Provide the (x, y) coordinate of the cell's center where the given text is located.  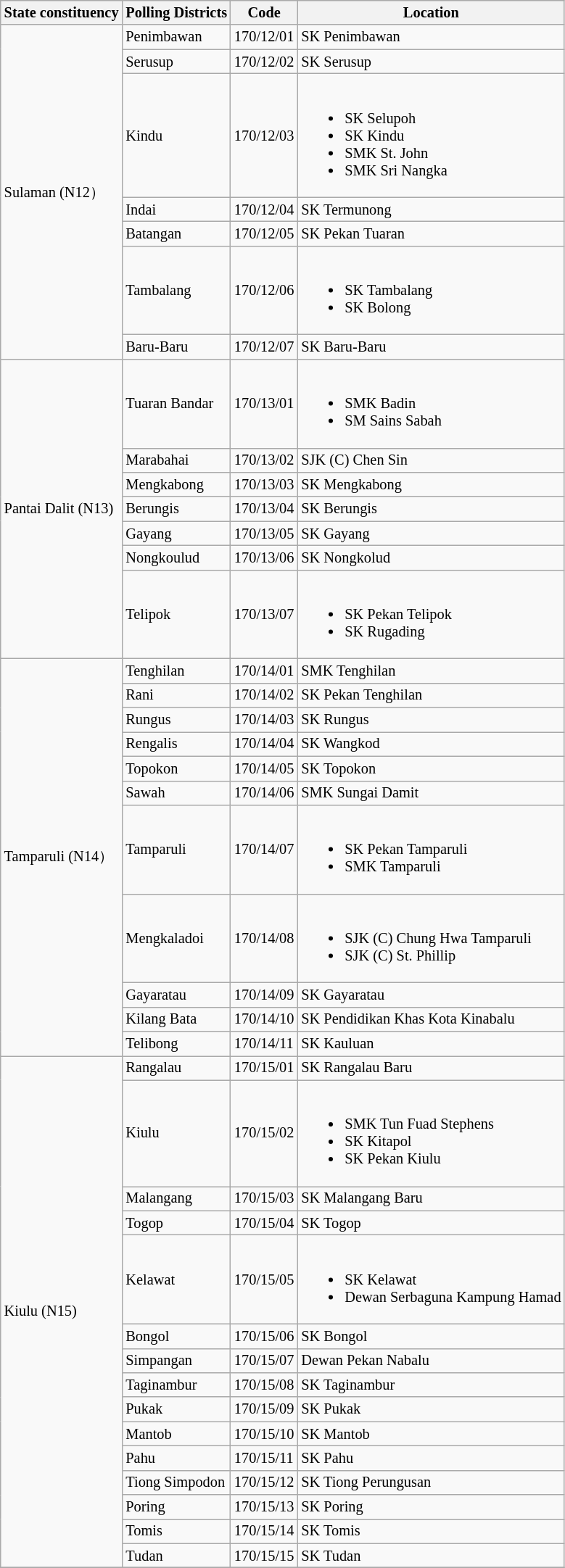
Kilang Bata (176, 1019)
170/13/04 (264, 509)
SK Tomis (431, 1531)
Tambalang (176, 290)
SMK Tenghilan (431, 671)
Serusup (176, 62)
170/15/11 (264, 1458)
SK Rangalau Baru (431, 1068)
Tiong Simpodon (176, 1482)
SK Pahu (431, 1458)
Penimbawan (176, 37)
170/13/03 (264, 484)
Mantob (176, 1434)
Telibong (176, 1043)
SK SelupohSK KinduSMK St. JohnSMK Sri Nangka (431, 135)
Tomis (176, 1531)
170/13/01 (264, 403)
Telipok (176, 614)
170/14/10 (264, 1019)
SK Penimbawan (431, 37)
Poring (176, 1507)
Tudan (176, 1556)
170/14/08 (264, 938)
SK Poring (431, 1507)
170/14/07 (264, 849)
SK Gayaratau (431, 995)
SK Berungis (431, 509)
State constituency (62, 12)
170/14/11 (264, 1043)
170/14/09 (264, 995)
SMK BadinSM Sains Sabah (431, 403)
Pukak (176, 1409)
170/15/15 (264, 1556)
Code (264, 12)
Kindu (176, 135)
170/13/02 (264, 460)
SK Pekan TelipokSK Rugading (431, 614)
SK Malangang Baru (431, 1198)
170/12/03 (264, 135)
SK Kauluan (431, 1043)
170/14/02 (264, 695)
SJK (C) Chung Hwa TamparuliSJK (C) St. Phillip (431, 938)
170/14/03 (264, 720)
170/15/05 (264, 1279)
170/14/05 (264, 768)
170/15/06 (264, 1336)
SK Baru-Baru (431, 347)
Simpangan (176, 1361)
170/13/05 (264, 534)
Malangang (176, 1198)
170/15/02 (264, 1133)
Marabahai (176, 460)
SK Tudan (431, 1556)
SK Bongol (431, 1336)
SK Pekan Tuaran (431, 233)
SK TambalangSK Bolong (431, 290)
170/15/08 (264, 1385)
Sulaman (N12） (62, 191)
170/14/04 (264, 744)
Taginambur (176, 1385)
SK KelawatDewan Serbaguna Kampung Hamad (431, 1279)
170/15/10 (264, 1434)
Topokon (176, 768)
SK Mantob (431, 1434)
Tuaran Bandar (176, 403)
170/15/04 (264, 1223)
170/15/14 (264, 1531)
Berungis (176, 509)
Rangalau (176, 1068)
Tamparuli (176, 849)
SK Rungus (431, 720)
170/15/13 (264, 1507)
SK Tiong Perungusan (431, 1482)
170/15/01 (264, 1068)
Rungus (176, 720)
Indai (176, 210)
SK Taginambur (431, 1385)
170/12/02 (264, 62)
Rani (176, 695)
SK Topokon (431, 768)
Baru-Baru (176, 347)
Sawah (176, 793)
SK Pukak (431, 1409)
Togop (176, 1223)
SK Termunong (431, 210)
170/14/06 (264, 793)
Dewan Pekan Nabalu (431, 1361)
SK Pekan TamparuliSMK Tamparuli (431, 849)
170/15/12 (264, 1482)
Kelawat (176, 1279)
SK Pendidikan Khas Kota Kinabalu (431, 1019)
Kiulu (N15) (62, 1311)
170/15/07 (264, 1361)
Mengkabong (176, 484)
Kiulu (176, 1133)
Batangan (176, 233)
SK Gayang (431, 534)
Gayang (176, 534)
170/12/05 (264, 233)
Location (431, 12)
Tenghilan (176, 671)
170/13/07 (264, 614)
SK Wangkod (431, 744)
Mengkaladoi (176, 938)
Nongkoulud (176, 557)
Rengalis (176, 744)
170/15/09 (264, 1409)
Polling Districts (176, 12)
SK Togop (431, 1223)
SMK Sungai Damit (431, 793)
SMK Tun Fuad StephensSK KitapolSK Pekan Kiulu (431, 1133)
Tamparuli (N14） (62, 857)
SK Serusup (431, 62)
170/15/03 (264, 1198)
SK Mengkabong (431, 484)
SK Nongkolud (431, 557)
170/13/06 (264, 557)
170/14/01 (264, 671)
Pahu (176, 1458)
170/12/01 (264, 37)
Pantai Dalit (N13) (62, 509)
Bongol (176, 1336)
Gayaratau (176, 995)
170/12/04 (264, 210)
170/12/06 (264, 290)
170/12/07 (264, 347)
SJK (C) Chen Sin (431, 460)
SK Pekan Tenghilan (431, 695)
